Locate the cell with the specified text and output its (x, y) center coordinate. 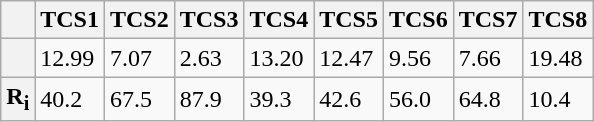
40.2 (70, 99)
12.99 (70, 58)
13.20 (279, 58)
TCS3 (209, 20)
39.3 (279, 99)
7.07 (139, 58)
TCS1 (70, 20)
10.4 (558, 99)
87.9 (209, 99)
9.56 (418, 58)
42.6 (349, 99)
Ri (18, 99)
56.0 (418, 99)
67.5 (139, 99)
2.63 (209, 58)
19.48 (558, 58)
TCS2 (139, 20)
12.47 (349, 58)
TCS5 (349, 20)
7.66 (488, 58)
TCS4 (279, 20)
64.8 (488, 99)
TCS7 (488, 20)
TCS6 (418, 20)
TCS8 (558, 20)
